Determine the (X, Y) coordinate at the center of the cell enclosing the given text.  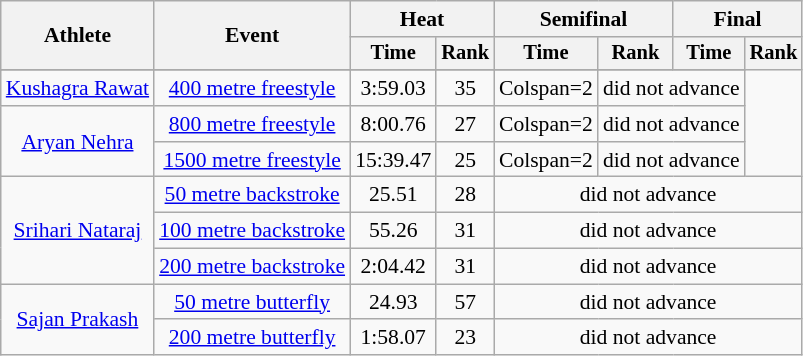
1500 metre freestyle (252, 160)
35 (465, 88)
8:00.76 (393, 124)
Heat (422, 19)
24.93 (393, 302)
1:58.07 (393, 338)
55.26 (393, 231)
25 (465, 160)
3:59.03 (393, 88)
800 metre freestyle (252, 124)
50 metre backstroke (252, 195)
Aryan Nehra (78, 142)
200 metre backstroke (252, 267)
400 metre freestyle (252, 88)
Semifinal (584, 19)
Kushagra Rawat (78, 88)
27 (465, 124)
25.51 (393, 195)
Final (738, 19)
15:39.47 (393, 160)
23 (465, 338)
Srihari Nataraj (78, 230)
2:04.42 (393, 267)
100 metre backstroke (252, 231)
Athlete (78, 36)
200 metre butterfly (252, 338)
28 (465, 195)
50 metre butterfly (252, 302)
57 (465, 302)
Event (252, 36)
Sajan Prakash (78, 320)
